Extract the [X, Y] coordinate from the center of the cell holding the provided text.  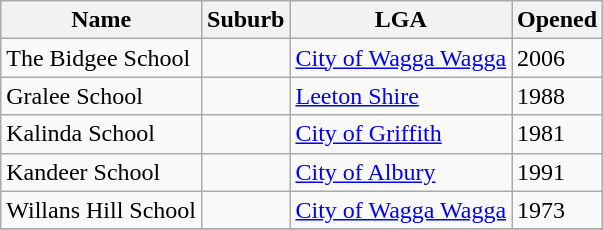
Name [102, 20]
Kalinda School [102, 134]
Opened [558, 20]
Kandeer School [102, 172]
LGA [401, 20]
1981 [558, 134]
Willans Hill School [102, 210]
The Bidgee School [102, 58]
1991 [558, 172]
Leeton Shire [401, 96]
Suburb [246, 20]
2006 [558, 58]
City of Albury [401, 172]
1973 [558, 210]
Gralee School [102, 96]
1988 [558, 96]
City of Griffith [401, 134]
